Return (x, y) of the center of cell containing provided text 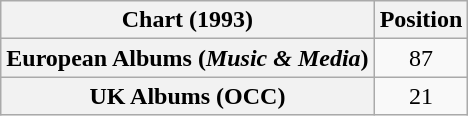
21 (421, 96)
European Albums (Music & Media) (188, 58)
Chart (1993) (188, 20)
UK Albums (OCC) (188, 96)
Position (421, 20)
87 (421, 58)
